Provide the [X, Y] coordinate of the cell's center where the given text is located.  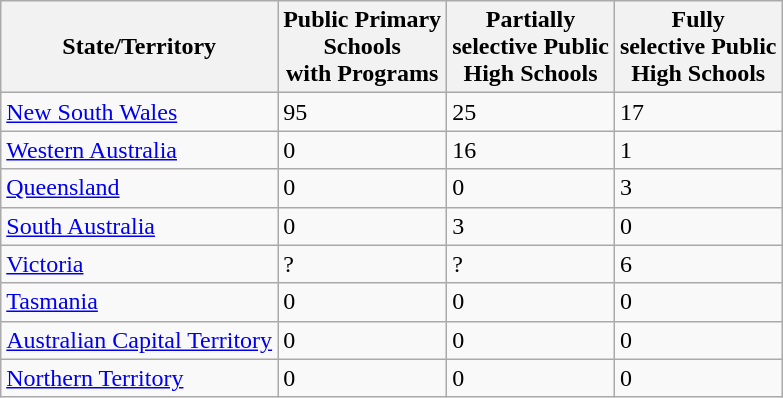
South Australia [140, 226]
Queensland [140, 188]
1 [698, 150]
25 [531, 112]
Tasmania [140, 302]
Victoria [140, 264]
Fullyselective PublicHigh Schools [698, 47]
Public PrimarySchoolswith Programs [362, 47]
New South Wales [140, 112]
16 [531, 150]
Partiallyselective PublicHigh Schools [531, 47]
Western Australia [140, 150]
State/Territory [140, 47]
Northern Territory [140, 378]
6 [698, 264]
17 [698, 112]
95 [362, 112]
Australian Capital Territory [140, 340]
